Detect which cell encompasses the target text, then output its (X, Y) center coordinate. 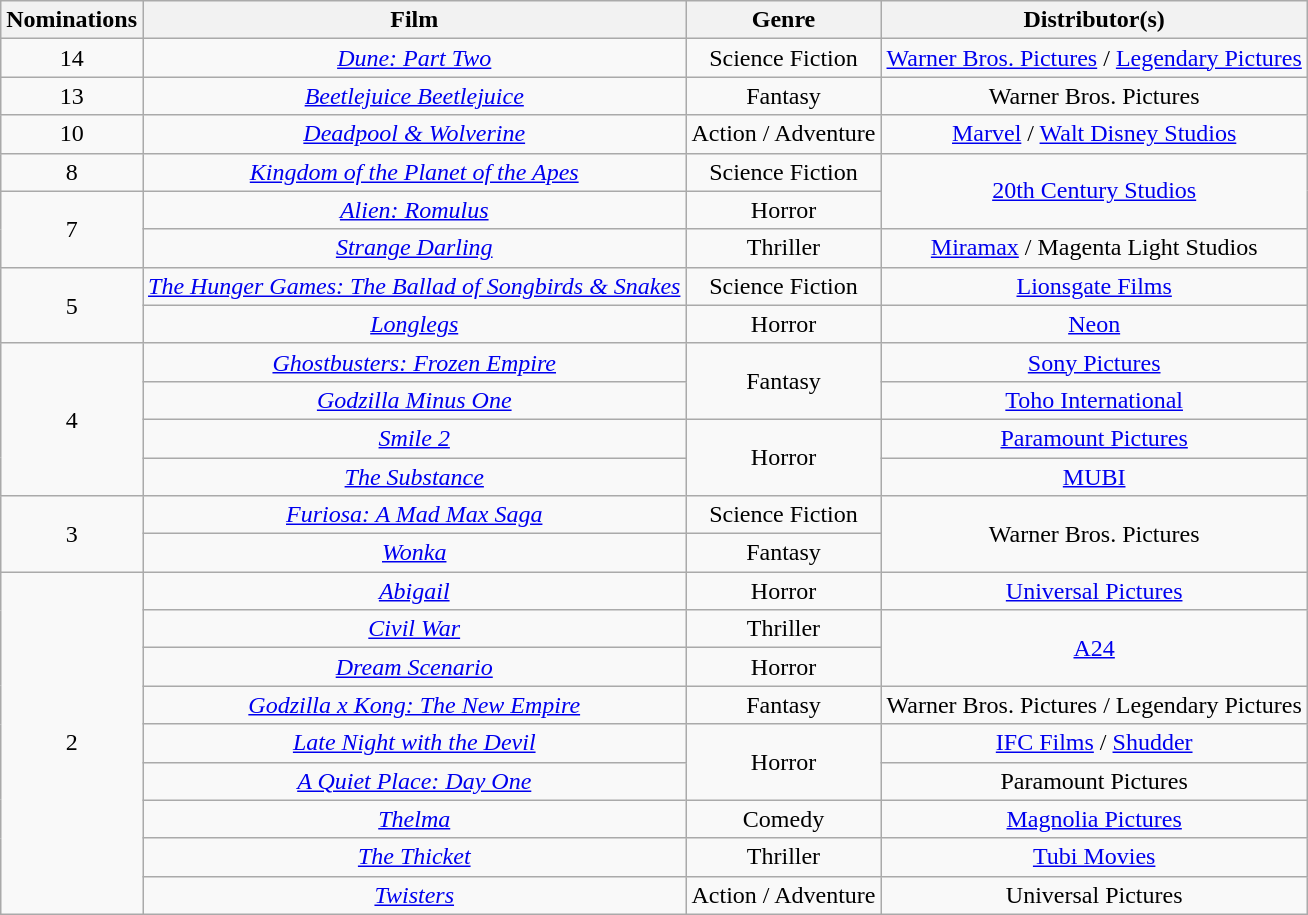
Godzilla x Kong: The New Empire (414, 705)
Wonka (414, 553)
Deadpool & Wolverine (414, 134)
2 (72, 744)
20th Century Studios (1094, 191)
Longlegs (414, 324)
Sony Pictures (1094, 362)
Dune: Part Two (414, 58)
Miramax / Magenta Light Studios (1094, 248)
Alien: Romulus (414, 210)
A Quiet Place: Day One (414, 781)
Lionsgate Films (1094, 286)
Ghostbusters: Frozen Empire (414, 362)
Civil War (414, 629)
Late Night with the Devil (414, 743)
Magnolia Pictures (1094, 819)
Strange Darling (414, 248)
Godzilla Minus One (414, 400)
10 (72, 134)
Comedy (784, 819)
8 (72, 172)
Toho International (1094, 400)
4 (72, 419)
14 (72, 58)
Smile 2 (414, 438)
Marvel / Walt Disney Studios (1094, 134)
Abigail (414, 591)
7 (72, 229)
Dream Scenario (414, 667)
Furiosa: A Mad Max Saga (414, 515)
A24 (1094, 648)
Neon (1094, 324)
Twisters (414, 895)
3 (72, 534)
Distributor(s) (1094, 20)
Genre (784, 20)
The Thicket (414, 857)
Beetlejuice Beetlejuice (414, 96)
Nominations (72, 20)
The Substance (414, 477)
Tubi Movies (1094, 857)
Film (414, 20)
IFC Films / Shudder (1094, 743)
The Hunger Games: The Ballad of Songbirds & Snakes (414, 286)
5 (72, 305)
MUBI (1094, 477)
13 (72, 96)
Thelma (414, 819)
Kingdom of the Planet of the Apes (414, 172)
